Search for the cell housing the specified text and yield its [X, Y] center coordinate. 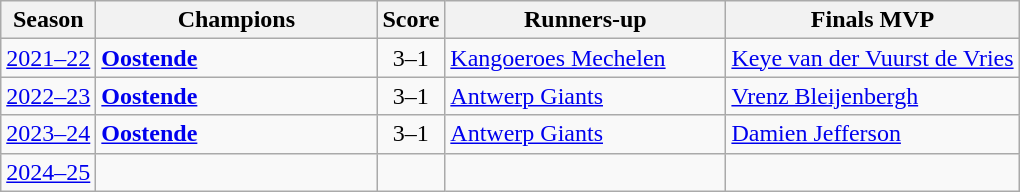
Keye van der Vuurst de Vries [872, 58]
Score [411, 20]
Champions [236, 20]
2021–22 [48, 58]
2022–23 [48, 96]
Season [48, 20]
2023–24 [48, 134]
Finals MVP [872, 20]
2024–25 [48, 172]
Damien Jefferson [872, 134]
Runners-up [586, 20]
Vrenz Bleijenbergh [872, 96]
Kangoeroes Mechelen [586, 58]
